Determine the (x, y) coordinate at the center of the cell enclosing the given text.  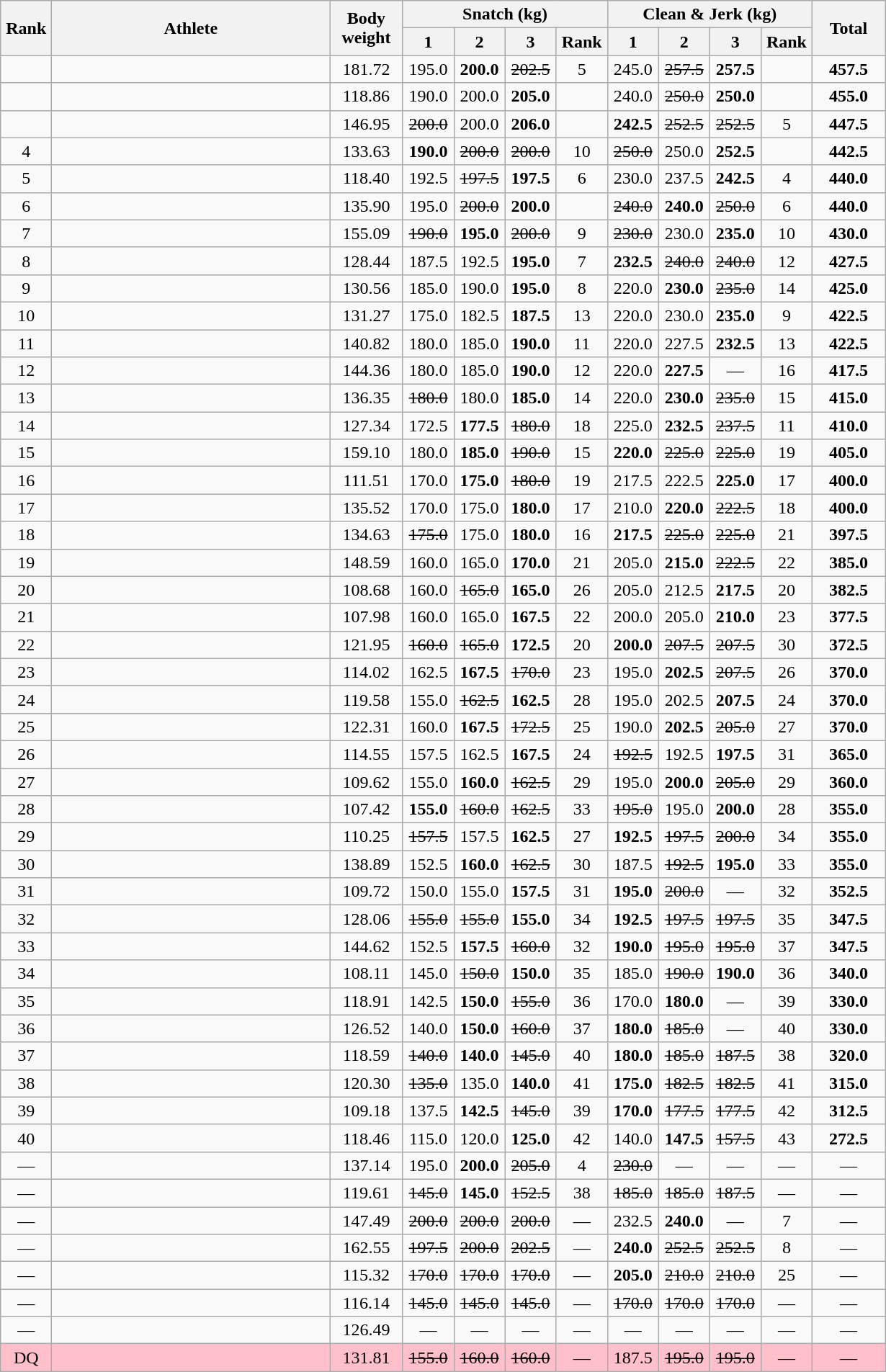
382.5 (849, 590)
215.0 (684, 562)
118.86 (366, 97)
159.10 (366, 453)
Total (849, 28)
120.30 (366, 1083)
118.40 (366, 179)
245.0 (632, 69)
405.0 (849, 453)
146.95 (366, 124)
360.0 (849, 781)
181.72 (366, 69)
130.56 (366, 288)
114.55 (366, 754)
Body weight (366, 28)
385.0 (849, 562)
115.0 (428, 1138)
128.44 (366, 261)
120.0 (480, 1138)
126.52 (366, 1028)
417.5 (849, 371)
442.5 (849, 151)
365.0 (849, 754)
Clean & Jerk (kg) (710, 14)
Athlete (191, 28)
43 (787, 1138)
108.68 (366, 590)
131.27 (366, 315)
144.62 (366, 946)
377.5 (849, 617)
162.55 (366, 1248)
134.63 (366, 535)
212.5 (684, 590)
155.09 (366, 233)
206.0 (530, 124)
107.98 (366, 617)
118.46 (366, 1138)
447.5 (849, 124)
315.0 (849, 1083)
140.82 (366, 344)
138.89 (366, 864)
137.5 (428, 1111)
137.14 (366, 1165)
272.5 (849, 1138)
136.35 (366, 398)
119.61 (366, 1193)
109.62 (366, 781)
107.42 (366, 810)
144.36 (366, 371)
320.0 (849, 1056)
135.90 (366, 206)
148.59 (366, 562)
410.0 (849, 426)
430.0 (849, 233)
415.0 (849, 398)
127.34 (366, 426)
312.5 (849, 1111)
372.5 (849, 645)
116.14 (366, 1303)
125.0 (530, 1138)
110.25 (366, 837)
147.49 (366, 1221)
115.32 (366, 1275)
457.5 (849, 69)
425.0 (849, 288)
108.11 (366, 974)
126.49 (366, 1330)
121.95 (366, 645)
122.31 (366, 727)
147.5 (684, 1138)
352.5 (849, 892)
109.18 (366, 1111)
455.0 (849, 97)
397.5 (849, 535)
Snatch (kg) (505, 14)
119.58 (366, 699)
109.72 (366, 892)
133.63 (366, 151)
340.0 (849, 974)
135.52 (366, 508)
118.59 (366, 1056)
427.5 (849, 261)
128.06 (366, 919)
131.81 (366, 1358)
DQ (26, 1358)
118.91 (366, 1001)
111.51 (366, 480)
114.02 (366, 672)
